Pinpoint the cell where the given text exists, returning its [X, Y] midpoint coordinate. 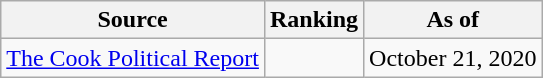
Source [133, 20]
October 21, 2020 [453, 58]
The Cook Political Report [133, 58]
Ranking [314, 20]
As of [453, 20]
